Output the (x, y) coordinate of the center of the cell containing the given text.  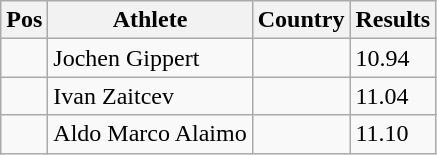
10.94 (393, 58)
Pos (24, 20)
Ivan Zaitcev (150, 96)
Jochen Gippert (150, 58)
11.04 (393, 96)
11.10 (393, 134)
Athlete (150, 20)
Country (301, 20)
Aldo Marco Alaimo (150, 134)
Results (393, 20)
